Search for the cell housing the specified text and yield its (x, y) center coordinate. 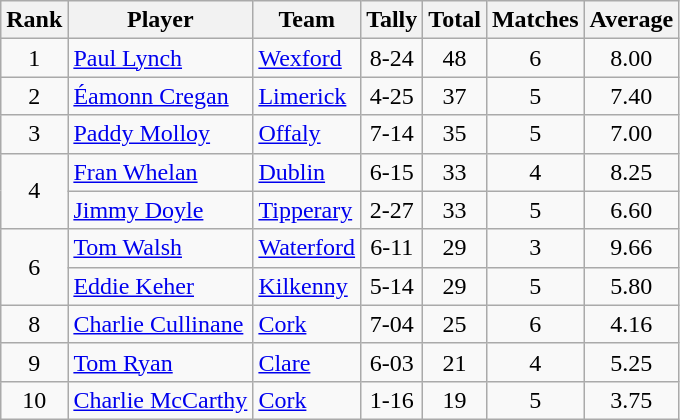
Team (307, 20)
4.16 (632, 324)
7-14 (392, 134)
7.40 (632, 96)
Dublin (307, 172)
Clare (307, 362)
Eddie Keher (160, 286)
9.66 (632, 248)
3.75 (632, 400)
8.25 (632, 172)
8-24 (392, 58)
10 (34, 400)
48 (455, 58)
7.00 (632, 134)
5.25 (632, 362)
Tom Walsh (160, 248)
Paul Lynch (160, 58)
4-25 (392, 96)
6-15 (392, 172)
6.60 (632, 210)
Total (455, 20)
Limerick (307, 96)
7-04 (392, 324)
35 (455, 134)
6-11 (392, 248)
Jimmy Doyle (160, 210)
2-27 (392, 210)
37 (455, 96)
Matches (535, 20)
25 (455, 324)
Fran Whelan (160, 172)
Tally (392, 20)
Player (160, 20)
2 (34, 96)
Rank (34, 20)
8.00 (632, 58)
Waterford (307, 248)
Wexford (307, 58)
Éamonn Cregan (160, 96)
1 (34, 58)
Kilkenny (307, 286)
Charlie McCarthy (160, 400)
9 (34, 362)
Paddy Molloy (160, 134)
Tipperary (307, 210)
Charlie Cullinane (160, 324)
Average (632, 20)
5.80 (632, 286)
5-14 (392, 286)
8 (34, 324)
21 (455, 362)
6-03 (392, 362)
1-16 (392, 400)
19 (455, 400)
Tom Ryan (160, 362)
Offaly (307, 134)
